Find where the given text appears and provide that cell's center as [X, Y] coordinate. 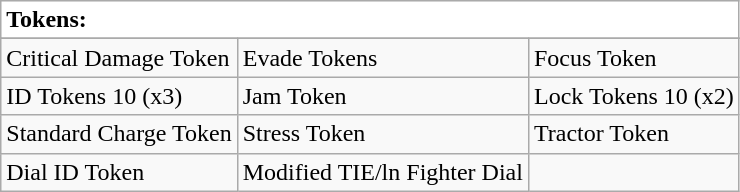
Stress Token [382, 134]
Jam Token [382, 96]
Lock Tokens 10 (x2) [634, 96]
Critical Damage Token [119, 58]
Evade Tokens [382, 58]
Dial ID Token [119, 172]
Standard Charge Token [119, 134]
ID Tokens 10 (x3) [119, 96]
Modified TIE/ln Fighter Dial [382, 172]
Focus Token [634, 58]
Tokens: [370, 20]
Tractor Token [634, 134]
